Return the [x, y] coordinate for the center point of the cell that contains the specified text.  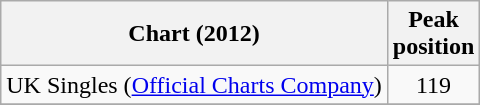
Peakposition [433, 34]
119 [433, 85]
Chart (2012) [194, 34]
UK Singles (Official Charts Company) [194, 85]
